From the cell containing the given text, extract its center point as (x, y) coordinate. 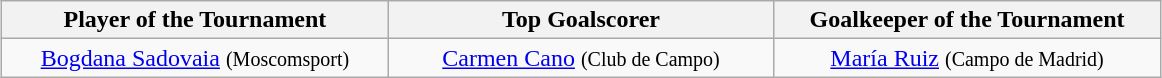
Goalkeeper of the Tournament (967, 20)
María Ruiz (Campo de Madrid) (967, 58)
Carmen Cano (Club de Campo) (581, 58)
Top Goalscorer (581, 20)
Player of the Tournament (195, 20)
Bogdana Sadovaia (Moscomsport) (195, 58)
